Return the [X, Y] coordinate for the center point of the cell that contains the specified text.  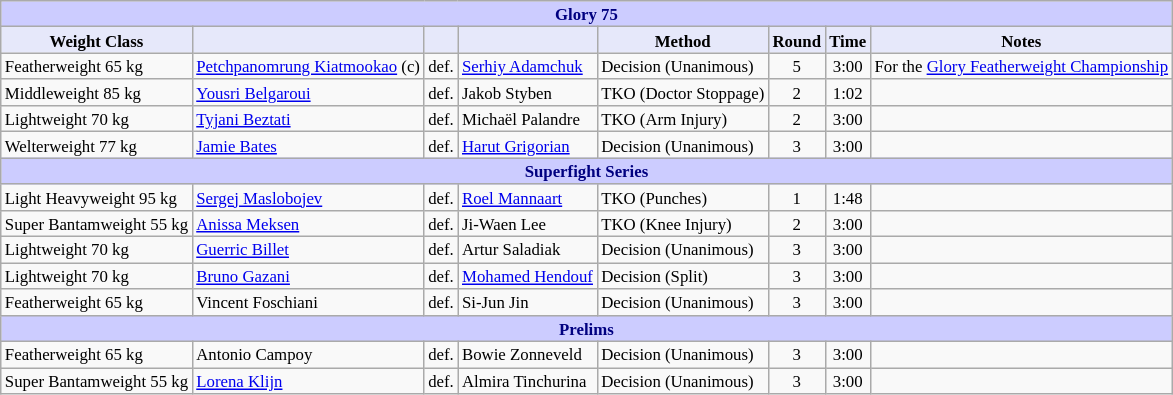
For the Glory Featherweight Championship [1021, 66]
Ji-Waen Lee [528, 224]
TKO (Knee Injury) [682, 224]
Serhiy Adamchuk [528, 66]
Roel Mannaart [528, 197]
Si-Jun Jin [528, 302]
Weight Class [96, 40]
Michaël Palandre [528, 119]
TKO (Arm Injury) [682, 119]
Vincent Foschiani [308, 302]
5 [796, 66]
Guerric Billet [308, 250]
Welterweight 77 kg [96, 145]
Decision (Split) [682, 276]
Glory 75 [586, 14]
Round [796, 40]
Mohamed Hendouf [528, 276]
Anissa Meksen [308, 224]
Superfight Series [586, 171]
Petchpanomrung Kiatmookao (c) [308, 66]
Notes [1021, 40]
Prelims [586, 328]
1:48 [848, 197]
Time [848, 40]
TKO (Doctor Stoppage) [682, 93]
Sergej Maslobojev [308, 197]
Bowie Zonneveld [528, 355]
1:02 [848, 93]
Jamie Bates [308, 145]
Almira Tinchurina [528, 381]
Method [682, 40]
Bruno Gazani [308, 276]
Harut Grigorian [528, 145]
Antonio Campoy [308, 355]
Tyjani Beztati [308, 119]
Artur Saladiak [528, 250]
TKO (Punches) [682, 197]
1 [796, 197]
Jakob Styben [528, 93]
Yousri Belgaroui [308, 93]
Light Heavyweight 95 kg [96, 197]
Middleweight 85 kg [96, 93]
Lorena Klijn [308, 381]
